Determine the (x, y) coordinate at the center of the cell enclosing the given text.  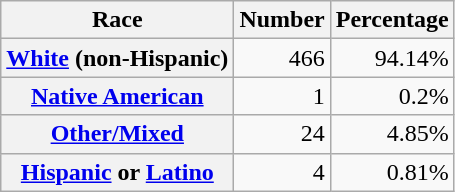
Number (282, 20)
466 (282, 58)
4 (282, 172)
94.14% (392, 58)
Hispanic or Latino (118, 172)
0.81% (392, 172)
Native American (118, 96)
24 (282, 134)
1 (282, 96)
White (non-Hispanic) (118, 58)
Other/Mixed (118, 134)
Race (118, 20)
Percentage (392, 20)
4.85% (392, 134)
0.2% (392, 96)
